Return the [x, y] coordinate for the center point of the cell that contains the specified text.  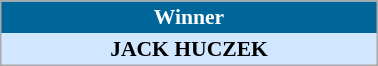
JACK HUCZEK [189, 49]
Winner [189, 17]
